From the cell containing the given text, extract its center point as (X, Y) coordinate. 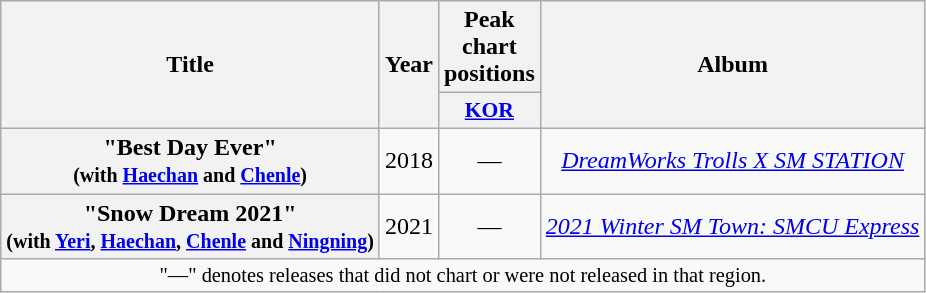
Peak chartpositions (489, 47)
KOR (489, 111)
DreamWorks Trolls X SM STATION (732, 160)
"Best Day Ever"(with Haechan and Chenle) (190, 160)
2021 Winter SM Town: SMCU Express (732, 226)
Title (190, 65)
"Snow Dream 2021"(with Yeri, Haechan, Chenle and Ningning) (190, 226)
2018 (408, 160)
Album (732, 65)
Year (408, 65)
2021 (408, 226)
"—" denotes releases that did not chart or were not released in that region. (463, 276)
